Output the (x, y) coordinate of the center of the cell containing the given text.  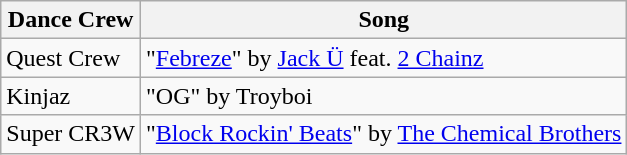
"Febreze" by Jack Ü feat. 2 Chainz (383, 58)
Super CR3W (71, 134)
Kinjaz (71, 96)
"Block Rockin' Beats" by The Chemical Brothers (383, 134)
"OG" by Troyboi (383, 96)
Quest Crew (71, 58)
Song (383, 20)
Dance Crew (71, 20)
